Provide the [x, y] coordinate of the cell's center where the given text is located.  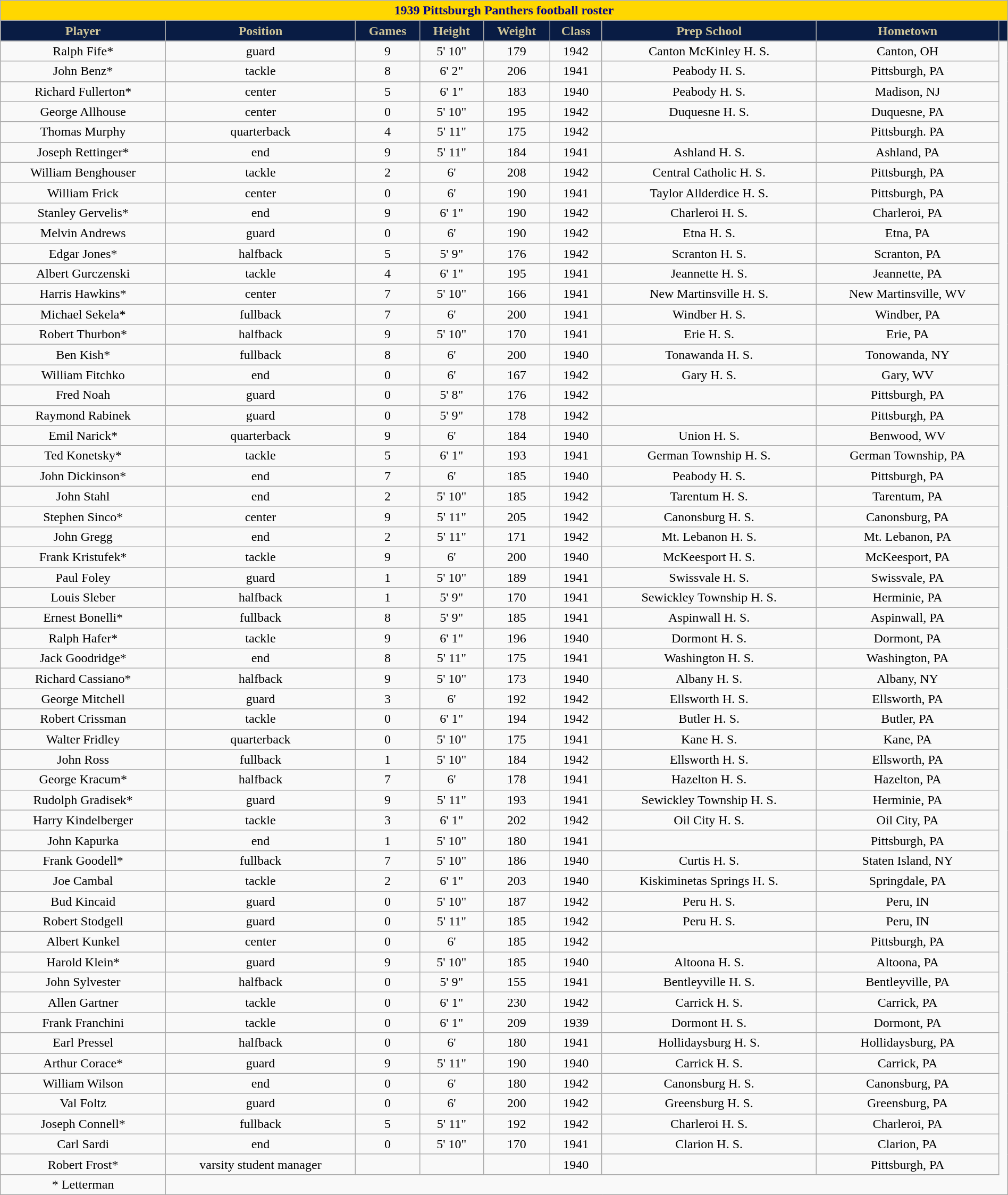
Melvin Andrews [83, 233]
Harris Hawkins* [83, 294]
Swissvale, PA [907, 577]
166 [517, 294]
John Kapurka [83, 840]
Greensburg, PA [907, 1104]
Tarentum, PA [907, 496]
Windber, PA [907, 314]
Hollidaysburg, PA [907, 1043]
Clarion, PA [907, 1144]
205 [517, 516]
Michael Sekela* [83, 314]
Games [387, 31]
Stanley Gervelis* [83, 213]
Bentleyville, PA [907, 982]
Curtis H. S. [709, 860]
208 [517, 172]
Paul Foley [83, 577]
189 [517, 577]
Albert Kunkel [83, 942]
Ashland H. S. [709, 152]
Richard Cassiano* [83, 679]
Frank Franchini [83, 1023]
Kane, PA [907, 739]
Ernest Bonelli* [83, 618]
Gary, WV [907, 375]
George Mitchell [83, 699]
Ashland, PA [907, 152]
Robert Frost* [83, 1164]
Etna H. S. [709, 233]
179 [517, 51]
Oil City H. S. [709, 820]
194 [517, 719]
167 [517, 375]
203 [517, 881]
Ralph Fife* [83, 51]
Raymond Rabinek [83, 415]
Kane H. S. [709, 739]
Duquesne, PA [907, 112]
Player [83, 31]
Scranton, PA [907, 254]
Greensburg H. S. [709, 1104]
5' 8" [452, 395]
Hazelton, PA [907, 780]
Joseph Connell* [83, 1124]
Fred Noah [83, 395]
Union H. S. [709, 436]
230 [517, 1002]
William Fitchko [83, 375]
Springdale, PA [907, 881]
Altoona, PA [907, 962]
John Benz* [83, 71]
Joe Cambal [83, 881]
Jack Goodridge* [83, 658]
John Sylvester [83, 982]
Robert Crissman [83, 719]
Thomas Murphy [83, 132]
173 [517, 679]
Emil Narick* [83, 436]
Etna, PA [907, 233]
Carl Sardi [83, 1144]
German Township, PA [907, 456]
Oil City, PA [907, 820]
McKeesport H. S. [709, 557]
John Dickinson* [83, 476]
Washington, PA [907, 658]
Harold Klein* [83, 962]
Canton McKinley H. S. [709, 51]
Val Foltz [83, 1104]
Prep School [709, 31]
Class [576, 31]
William Wilson [83, 1083]
Benwood, WV [907, 436]
Allen Gartner [83, 1002]
Butler H. S. [709, 719]
202 [517, 820]
Duquesne H. S. [709, 112]
Albert Gurczenski [83, 274]
Swissvale H. S. [709, 577]
206 [517, 71]
1939 [576, 1023]
Taylor Allderdice H. S. [709, 193]
Height [452, 31]
Ralph Hafer* [83, 638]
* Letterman [83, 1184]
Tonowanda, NY [907, 355]
Edgar Jones* [83, 254]
John Ross [83, 759]
Jeannette H. S. [709, 274]
Butler, PA [907, 719]
New Martinsville H. S. [709, 294]
Kiskiminetas Springs H. S. [709, 881]
Robert Thurbon* [83, 335]
Hazelton H. S. [709, 780]
Madison, NJ [907, 91]
Louis Sleber [83, 598]
Staten Island, NY [907, 860]
186 [517, 860]
Bud Kincaid [83, 901]
Stephen Sinco* [83, 516]
Aspinwall H. S. [709, 618]
Aspinwall, PA [907, 618]
1939 Pittsburgh Panthers football roster [504, 11]
209 [517, 1023]
William Frick [83, 193]
Ben Kish* [83, 355]
Richard Fullerton* [83, 91]
Erie H. S. [709, 335]
Central Catholic H. S. [709, 172]
Scranton H. S. [709, 254]
Hollidaysburg H. S. [709, 1043]
varsity student manager [261, 1164]
Pittsburgh. PA [907, 132]
183 [517, 91]
Frank Kristufek* [83, 557]
Ted Konetsky* [83, 456]
Clarion H. S. [709, 1144]
Gary H. S. [709, 375]
Jeannette, PA [907, 274]
196 [517, 638]
Canton, OH [907, 51]
John Gregg [83, 537]
Earl Pressel [83, 1043]
Mt. Lebanon H. S. [709, 537]
Washington H. S. [709, 658]
George Kracum* [83, 780]
Bentleyville H. S. [709, 982]
Hometown [907, 31]
Position [261, 31]
John Stahl [83, 496]
Robert Stodgell [83, 922]
George Allhouse [83, 112]
Arthur Corace* [83, 1063]
6' 2" [452, 71]
Tonawanda H. S. [709, 355]
Mt. Lebanon, PA [907, 537]
Windber H. S. [709, 314]
Albany, NY [907, 679]
New Martinsville, WV [907, 294]
Albany H. S. [709, 679]
Harry Kindelberger [83, 820]
Altoona H. S. [709, 962]
Tarentum H. S. [709, 496]
Joseph Rettinger* [83, 152]
McKeesport, PA [907, 557]
171 [517, 537]
Walter Fridley [83, 739]
Weight [517, 31]
Erie, PA [907, 335]
Frank Goodell* [83, 860]
Rudolph Gradisek* [83, 800]
187 [517, 901]
155 [517, 982]
William Benghouser [83, 172]
German Township H. S. [709, 456]
